Locate the cell with the specified text and output its (x, y) center coordinate. 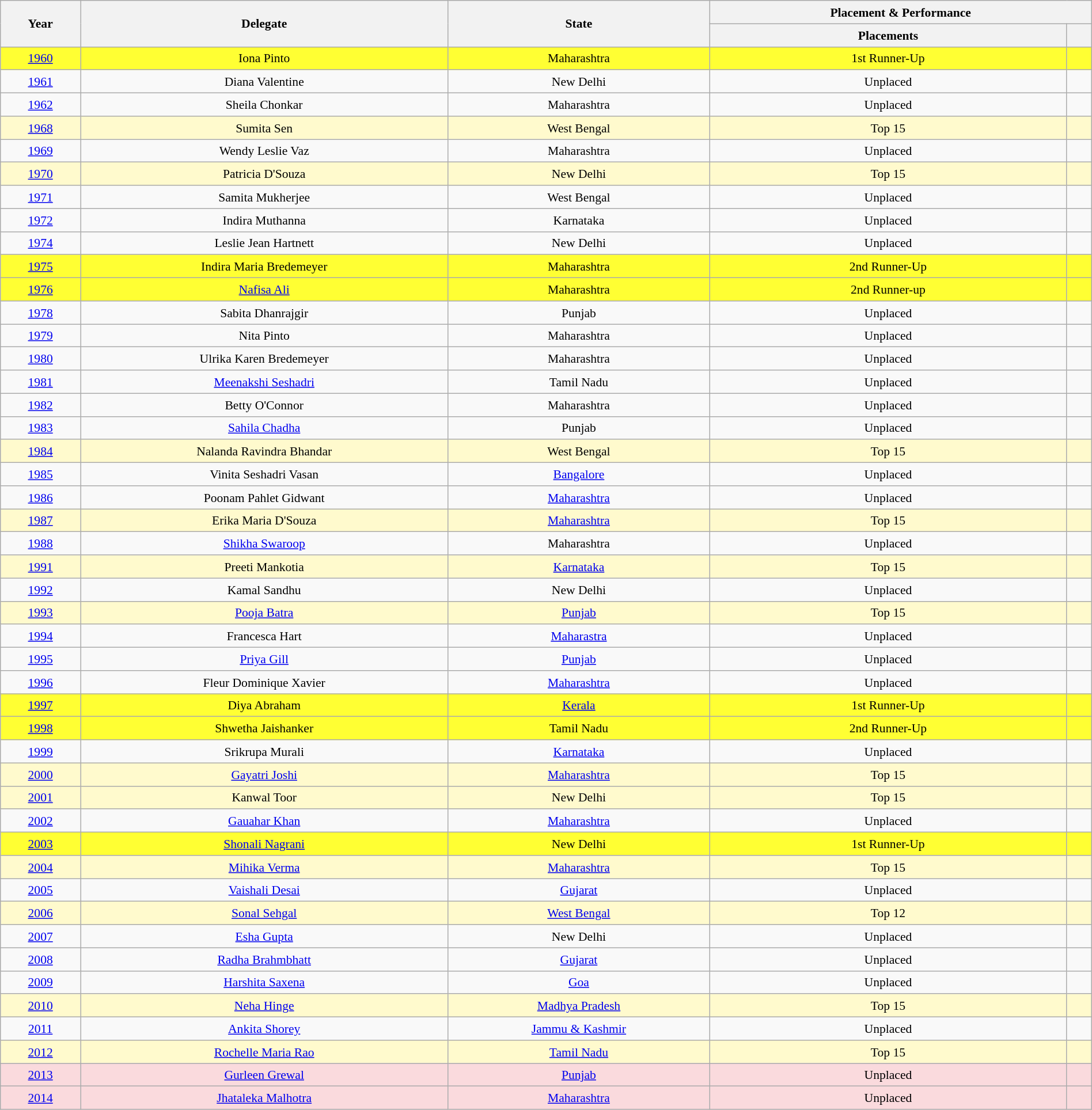
Goa (579, 982)
1984 (40, 451)
Kerala (579, 705)
2008 (40, 959)
1985 (40, 474)
Vaishali Desai (264, 890)
Harshita Saxena (264, 982)
2012 (40, 1052)
Bangalore (579, 474)
Sheila Chonkar (264, 105)
Kamal Sandhu (264, 590)
Patricia D'Souza (264, 174)
1968 (40, 128)
Gauahar Khan (264, 821)
Jhataleka Malhotra (264, 1098)
Erika Maria D'Souza (264, 520)
Pooja Batra (264, 613)
Samita Mukherjee (264, 197)
Fleur Dominique Xavier (264, 682)
Mihika Verma (264, 867)
Nafisa Ali (264, 290)
2013 (40, 1075)
2nd Runner-up (888, 290)
Meenakshi Seshadri (264, 382)
1970 (40, 174)
1974 (40, 243)
Year (40, 24)
Neha Hinge (264, 1006)
1969 (40, 151)
1992 (40, 590)
Vinita Seshadri Vasan (264, 474)
Gurleen Grewal (264, 1075)
1993 (40, 613)
1980 (40, 359)
Esha Gupta (264, 936)
2006 (40, 913)
Indira Muthanna (264, 220)
2010 (40, 1006)
Gayatri Joshi (264, 774)
2003 (40, 844)
Diya Abraham (264, 705)
2011 (40, 1029)
Jammu & Kashmir (579, 1029)
Madhya Pradesh (579, 1006)
Rochelle Maria Rao (264, 1052)
2001 (40, 797)
Diana Valentine (264, 82)
Radha Brahmbhatt (264, 959)
Delegate (264, 24)
Leslie Jean Hartnett (264, 243)
1997 (40, 705)
1975 (40, 267)
1991 (40, 567)
Ulrika Karen Bredemeyer (264, 359)
1995 (40, 659)
2000 (40, 774)
1962 (40, 105)
1994 (40, 636)
Wendy Leslie Vaz (264, 151)
1971 (40, 197)
Priya Gill (264, 659)
Preeti Mankotia (264, 567)
1961 (40, 82)
1999 (40, 751)
1983 (40, 428)
Sahila Chadha (264, 428)
Indira Maria Bredemeyer (264, 267)
2014 (40, 1098)
1960 (40, 58)
1976 (40, 290)
Nita Pinto (264, 336)
Placements (888, 35)
Shwetha Jaishanker (264, 728)
1972 (40, 220)
Shikha Swaroop (264, 543)
Sonal Sehgal (264, 913)
2005 (40, 890)
State (579, 24)
2004 (40, 867)
Iona Pinto (264, 58)
Francesca Hart (264, 636)
Sumita Sen (264, 128)
Sabita Dhanrajgir (264, 313)
Ankita Shorey (264, 1029)
2009 (40, 982)
Betty O'Connor (264, 405)
Nalanda Ravindra Bhandar (264, 451)
1986 (40, 497)
2002 (40, 821)
2007 (40, 936)
Maharastra (579, 636)
Shonali Nagrani (264, 844)
Poonam Pahlet Gidwant (264, 497)
Placement & Performance (901, 12)
1979 (40, 336)
1988 (40, 543)
1987 (40, 520)
1996 (40, 682)
1978 (40, 313)
1982 (40, 405)
1981 (40, 382)
1998 (40, 728)
Srikrupa Murali (264, 751)
Top 12 (888, 913)
Kanwal Toor (264, 797)
